Output the (x, y) coordinate of the center of the cell containing the given text.  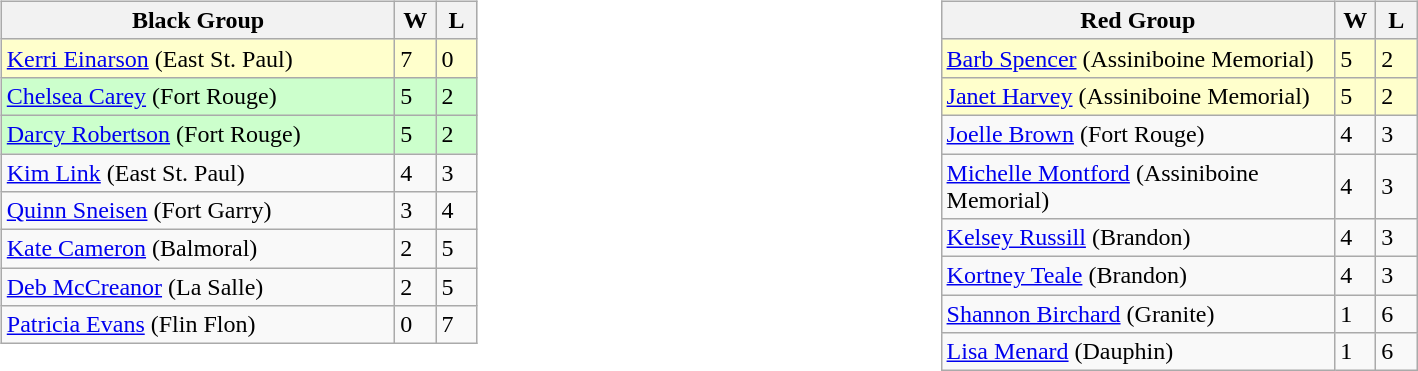
Black Group (198, 20)
Red Group (1138, 20)
Kelsey Russill (Brandon) (1138, 238)
Patricia Evans (Flin Flon) (198, 325)
Deb McCreanor (La Salle) (198, 287)
Janet Harvey (Assiniboine Memorial) (1138, 96)
Shannon Birchard (Granite) (1138, 314)
Darcy Robertson (Fort Rouge) (198, 134)
Kate Cameron (Balmoral) (198, 249)
Kortney Teale (Brandon) (1138, 276)
Lisa Menard (Dauphin) (1138, 352)
Kim Link (East St. Paul) (198, 173)
Barb Spencer (Assiniboine Memorial) (1138, 58)
Michelle Montford (Assiniboine Memorial) (1138, 186)
Quinn Sneisen (Fort Garry) (198, 211)
Chelsea Carey (Fort Rouge) (198, 96)
Joelle Brown (Fort Rouge) (1138, 134)
Kerri Einarson (East St. Paul) (198, 58)
